Identify which cell holds the provided text, then report its (x, y) central coordinate. 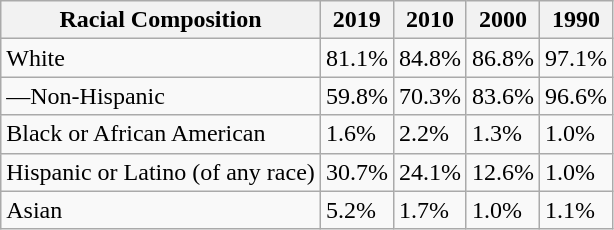
1.3% (502, 134)
5.2% (356, 210)
97.1% (576, 58)
84.8% (430, 58)
—Non-Hispanic (161, 96)
Black or African American (161, 134)
Asian (161, 210)
2.2% (430, 134)
1990 (576, 20)
59.8% (356, 96)
86.8% (502, 58)
2019 (356, 20)
30.7% (356, 172)
83.6% (502, 96)
2000 (502, 20)
1.6% (356, 134)
Hispanic or Latino (of any race) (161, 172)
70.3% (430, 96)
1.7% (430, 210)
2010 (430, 20)
White (161, 58)
Racial Composition (161, 20)
24.1% (430, 172)
1.1% (576, 210)
12.6% (502, 172)
96.6% (576, 96)
81.1% (356, 58)
